From the cell containing the given text, extract its center point as [x, y] coordinate. 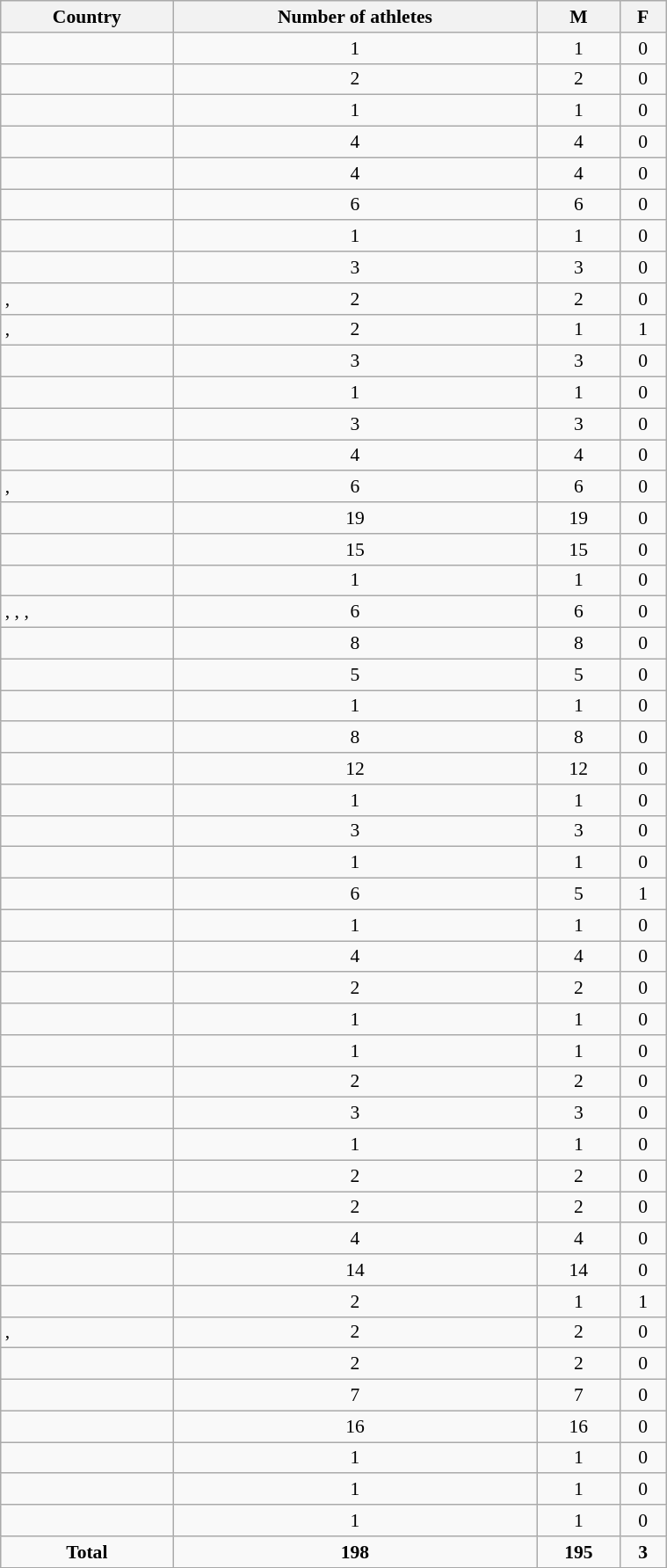
F [643, 17]
Number of athletes [355, 17]
195 [578, 1552]
Country [87, 17]
198 [355, 1552]
M [578, 17]
Total [87, 1552]
, , , [87, 612]
